Extract the [x, y] coordinate from the center of the cell holding the provided text.  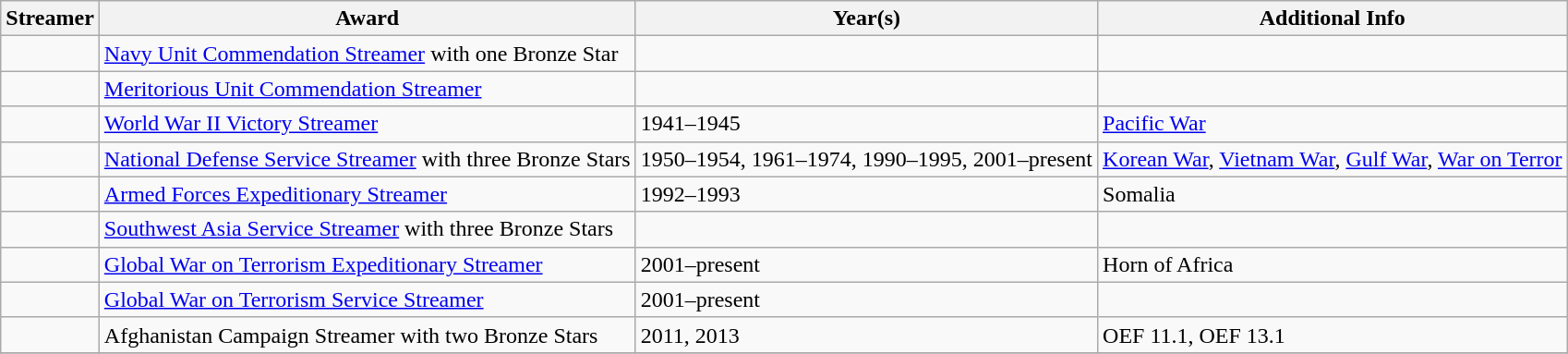
OEF 11.1, OEF 13.1 [1333, 335]
1941–1945 [866, 124]
Afghanistan Campaign Streamer with two Bronze Stars [368, 335]
2011, 2013 [866, 335]
World War II Victory Streamer [368, 124]
Pacific War [1333, 124]
1992–1993 [866, 194]
Korean War, Vietnam War, Gulf War, War on Terror [1333, 159]
National Defense Service Streamer with three Bronze Stars [368, 159]
Additional Info [1333, 18]
Streamer [50, 18]
Global War on Terrorism Service Streamer [368, 299]
Horn of Africa [1333, 264]
1950–1954, 1961–1974, 1990–1995, 2001–present [866, 159]
Global War on Terrorism Expeditionary Streamer [368, 264]
Award [368, 18]
Meritorious Unit Commendation Streamer [368, 89]
Navy Unit Commendation Streamer with one Bronze Star [368, 54]
Armed Forces Expeditionary Streamer [368, 194]
Year(s) [866, 18]
Southwest Asia Service Streamer with three Bronze Stars [368, 229]
Somalia [1333, 194]
